Determine the [X, Y] coordinate at the center of the cell enclosing the given text.  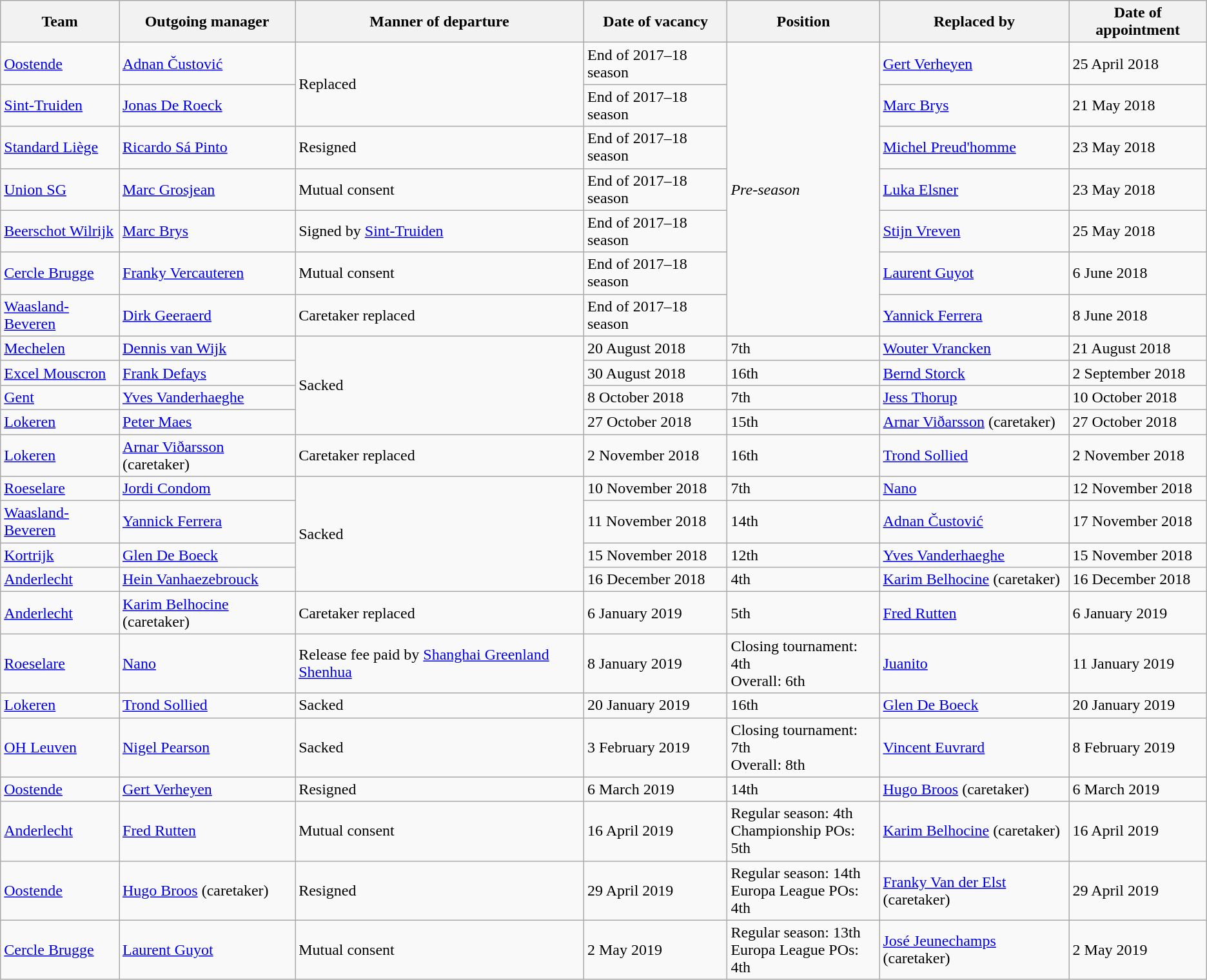
3 February 2019 [655, 747]
20 August 2018 [655, 348]
8 January 2019 [655, 663]
Standard Liège [60, 147]
10 November 2018 [655, 489]
Franky Vercauteren [206, 273]
4th [803, 580]
Replaced [440, 84]
Sint-Truiden [60, 106]
Peter Maes [206, 422]
25 May 2018 [1137, 231]
Bernd Storck [974, 373]
Franky Van der Elst (caretaker) [974, 890]
Release fee paid by Shanghai Greenland Shenhua [440, 663]
Wouter Vrancken [974, 348]
11 November 2018 [655, 522]
Regular season: 13thEuropa League POs: 4th [803, 950]
Luka Elsner [974, 190]
Stijn Vreven [974, 231]
Pre-season [803, 190]
Kortrijk [60, 555]
Closing tournament: 7thOverall: 8th [803, 747]
Regular season: 14thEuropa League POs: 4th [803, 890]
Marc Grosjean [206, 190]
2 September 2018 [1137, 373]
Jonas De Roeck [206, 106]
OH Leuven [60, 747]
Union SG [60, 190]
12th [803, 555]
Michel Preud'homme [974, 147]
8 October 2018 [655, 397]
Team [60, 22]
Hein Vanhaezebrouck [206, 580]
30 August 2018 [655, 373]
Replaced by [974, 22]
Dennis van Wijk [206, 348]
Position [803, 22]
Date of vacancy [655, 22]
21 August 2018 [1137, 348]
Dirk Geeraerd [206, 315]
8 February 2019 [1137, 747]
10 October 2018 [1137, 397]
21 May 2018 [1137, 106]
8 June 2018 [1137, 315]
11 January 2019 [1137, 663]
17 November 2018 [1137, 522]
Juanito [974, 663]
Frank Defays [206, 373]
José Jeunechamps (caretaker) [974, 950]
Nigel Pearson [206, 747]
Vincent Euvrard [974, 747]
Excel Mouscron [60, 373]
Regular season: 4thChampionship POs: 5th [803, 831]
Date of appointment [1137, 22]
15th [803, 422]
12 November 2018 [1137, 489]
Beerschot Wilrijk [60, 231]
Closing tournament: 4thOverall: 6th [803, 663]
Jordi Condom [206, 489]
Signed by Sint-Truiden [440, 231]
Jess Thorup [974, 397]
Ricardo Sá Pinto [206, 147]
6 June 2018 [1137, 273]
5th [803, 612]
25 April 2018 [1137, 63]
Gent [60, 397]
Outgoing manager [206, 22]
Mechelen [60, 348]
Manner of departure [440, 22]
